Return the [X, Y] coordinate for the center point of the cell that contains the specified text.  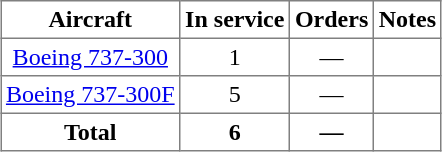
1 [235, 57]
Total [90, 132]
Orders [332, 20]
In service [235, 20]
Aircraft [90, 20]
Boeing 737-300F [90, 95]
5 [235, 95]
Notes [407, 20]
6 [235, 132]
Boeing 737-300 [90, 57]
